Search for the cell housing the specified text and yield its [x, y] center coordinate. 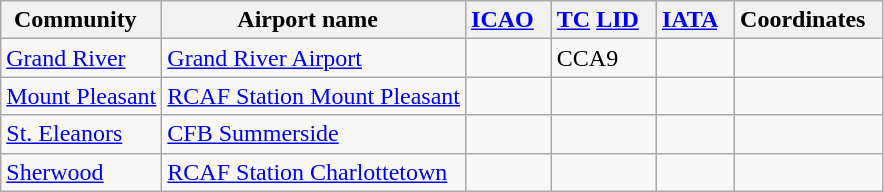
RCAF Station Charlottetown [314, 172]
Community [82, 20]
Mount Pleasant [82, 96]
Coordinates [809, 20]
CCA9 [604, 58]
IATA [695, 20]
St. Eleanors [82, 134]
CFB Summerside [314, 134]
Airport name [314, 20]
Sherwood [82, 172]
Grand River Airport [314, 58]
ICAO [509, 20]
TC LID [604, 20]
RCAF Station Mount Pleasant [314, 96]
Grand River [82, 58]
